Capture the cell that displays the provided text and extract its (X, Y) central coordinate. 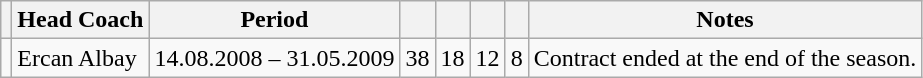
8 (516, 58)
14.08.2008 – 31.05.2009 (274, 58)
38 (418, 58)
Head Coach (80, 20)
Period (274, 20)
12 (488, 58)
18 (452, 58)
Notes (725, 20)
Contract ended at the end of the season. (725, 58)
Ercan Albay (80, 58)
